Extract the (x, y) coordinate from the center of the cell holding the provided text.  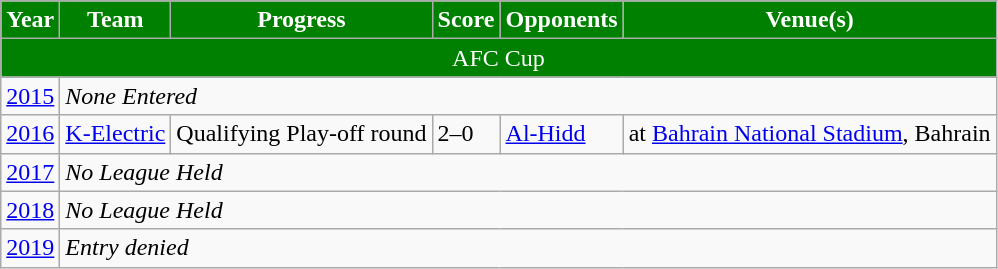
Al-Hidd (562, 134)
Progress (302, 20)
Year (30, 20)
2015 (30, 96)
Team (116, 20)
2016 (30, 134)
None Entered (528, 96)
Entry denied (528, 248)
Venue(s) (810, 20)
Opponents (562, 20)
2–0 (466, 134)
2019 (30, 248)
at Bahrain National Stadium, Bahrain (810, 134)
2017 (30, 172)
Qualifying Play-off round (302, 134)
K-Electric (116, 134)
AFC Cup (498, 58)
2018 (30, 210)
Score (466, 20)
